Provide the [X, Y] coordinate of the cell's center where the given text is located.  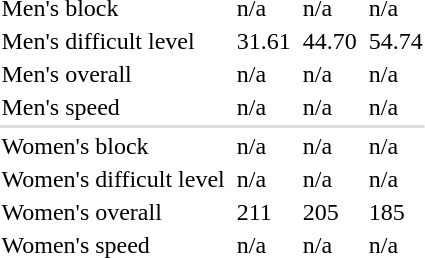
Men's speed [113, 107]
31.61 [264, 41]
44.70 [330, 41]
Men's difficult level [113, 41]
211 [264, 212]
Women's difficult level [113, 179]
54.74 [396, 41]
205 [330, 212]
Women's overall [113, 212]
Men's overall [113, 74]
185 [396, 212]
Women's block [113, 146]
